Search for the cell housing the specified text and yield its [x, y] center coordinate. 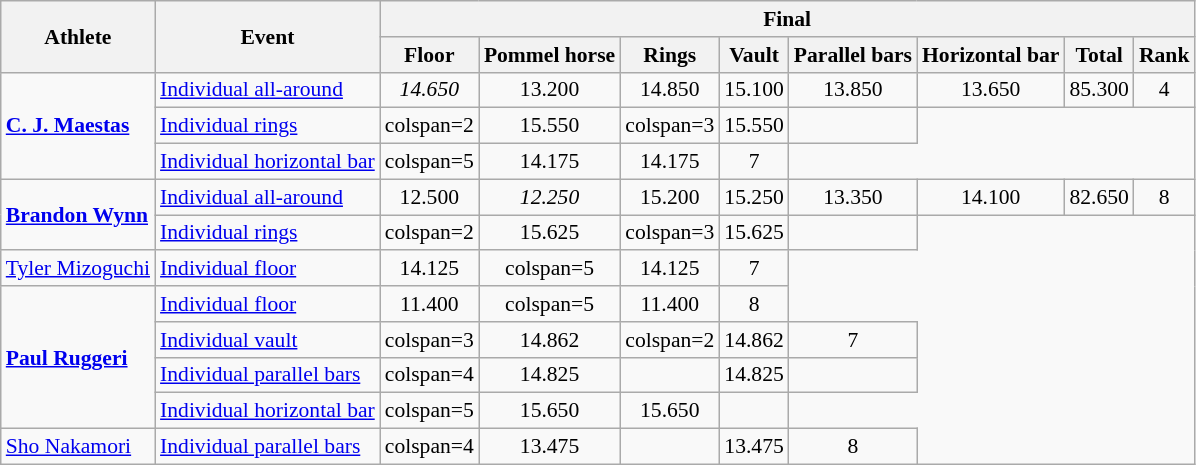
Horizontal bar [990, 55]
15.250 [754, 197]
15.200 [670, 197]
Vault [754, 55]
12.250 [550, 197]
Athlete [78, 36]
Brandon Wynn [78, 214]
82.650 [1098, 197]
Parallel bars [853, 55]
12.500 [430, 197]
Sho Nakamori [78, 447]
Final [788, 19]
Event [268, 36]
4 [1164, 90]
14.100 [990, 197]
15.100 [754, 90]
Rank [1164, 55]
13.200 [550, 90]
Paul Ruggeri [78, 357]
85.300 [1098, 90]
Pommel horse [550, 55]
13.650 [990, 90]
Floor [430, 55]
14.850 [670, 90]
14.650 [430, 90]
13.350 [853, 197]
Total [1098, 55]
Individual vault [268, 340]
Rings [670, 55]
C. J. Maestas [78, 126]
Tyler Mizoguchi [78, 269]
13.850 [853, 90]
